For the text-containing cell, return its midpoint in (X, Y) coordinate format. 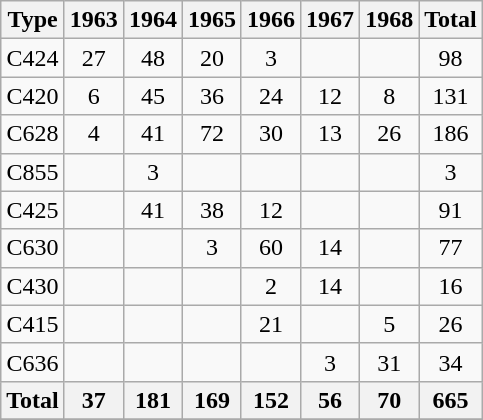
38 (212, 210)
24 (270, 96)
70 (390, 400)
1963 (94, 20)
1967 (330, 20)
Type (33, 20)
1966 (270, 20)
C855 (33, 172)
169 (212, 400)
27 (94, 58)
C420 (33, 96)
152 (270, 400)
31 (390, 362)
C630 (33, 248)
20 (212, 58)
37 (94, 400)
C415 (33, 324)
72 (212, 134)
21 (270, 324)
1964 (152, 20)
34 (451, 362)
91 (451, 210)
56 (330, 400)
30 (270, 134)
186 (451, 134)
665 (451, 400)
C628 (33, 134)
16 (451, 286)
C425 (33, 210)
45 (152, 96)
181 (152, 400)
5 (390, 324)
6 (94, 96)
13 (330, 134)
1968 (390, 20)
2 (270, 286)
8 (390, 96)
4 (94, 134)
36 (212, 96)
77 (451, 248)
48 (152, 58)
C636 (33, 362)
131 (451, 96)
C424 (33, 58)
1965 (212, 20)
C430 (33, 286)
60 (270, 248)
98 (451, 58)
